For the text-containing cell, return its midpoint in [X, Y] coordinate format. 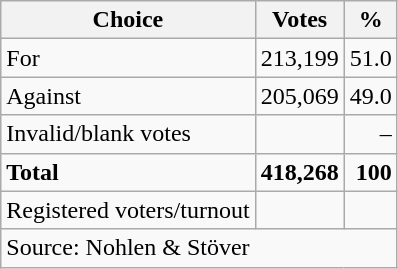
51.0 [370, 58]
49.0 [370, 96]
% [370, 20]
For [128, 58]
Votes [300, 20]
Invalid/blank votes [128, 134]
Registered voters/turnout [128, 210]
418,268 [300, 172]
Total [128, 172]
213,199 [300, 58]
205,069 [300, 96]
Choice [128, 20]
– [370, 134]
Against [128, 96]
100 [370, 172]
Source: Nohlen & Stöver [199, 248]
